From the cell containing the given text, extract its center point as [x, y] coordinate. 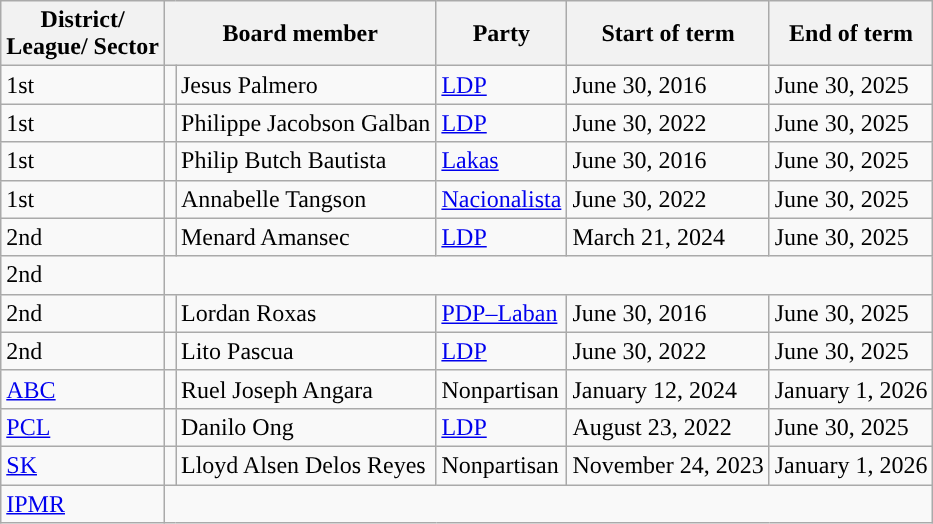
Lloyd Alsen Delos Reyes [306, 465]
Start of term [668, 34]
Menard Amansec [306, 237]
Nacionalista [502, 199]
Jesus Palmero [306, 85]
Lito Pascua [306, 351]
November 24, 2023 [668, 465]
January 12, 2024 [668, 389]
Party [502, 34]
ABC [83, 389]
Danilo Ong [306, 427]
Philippe Jacobson Galban [306, 123]
End of term [851, 34]
PCL [83, 427]
Lakas [502, 161]
PDP–Laban [502, 313]
Ruel Joseph Angara [306, 389]
Philip Butch Bautista [306, 161]
SK [83, 465]
IPMR [83, 503]
District/League/ Sector [83, 34]
Lordan Roxas [306, 313]
August 23, 2022 [668, 427]
Board member [300, 34]
Annabelle Tangson [306, 199]
March 21, 2024 [668, 237]
